Pinpoint the cell where the given text exists, returning its (x, y) midpoint coordinate. 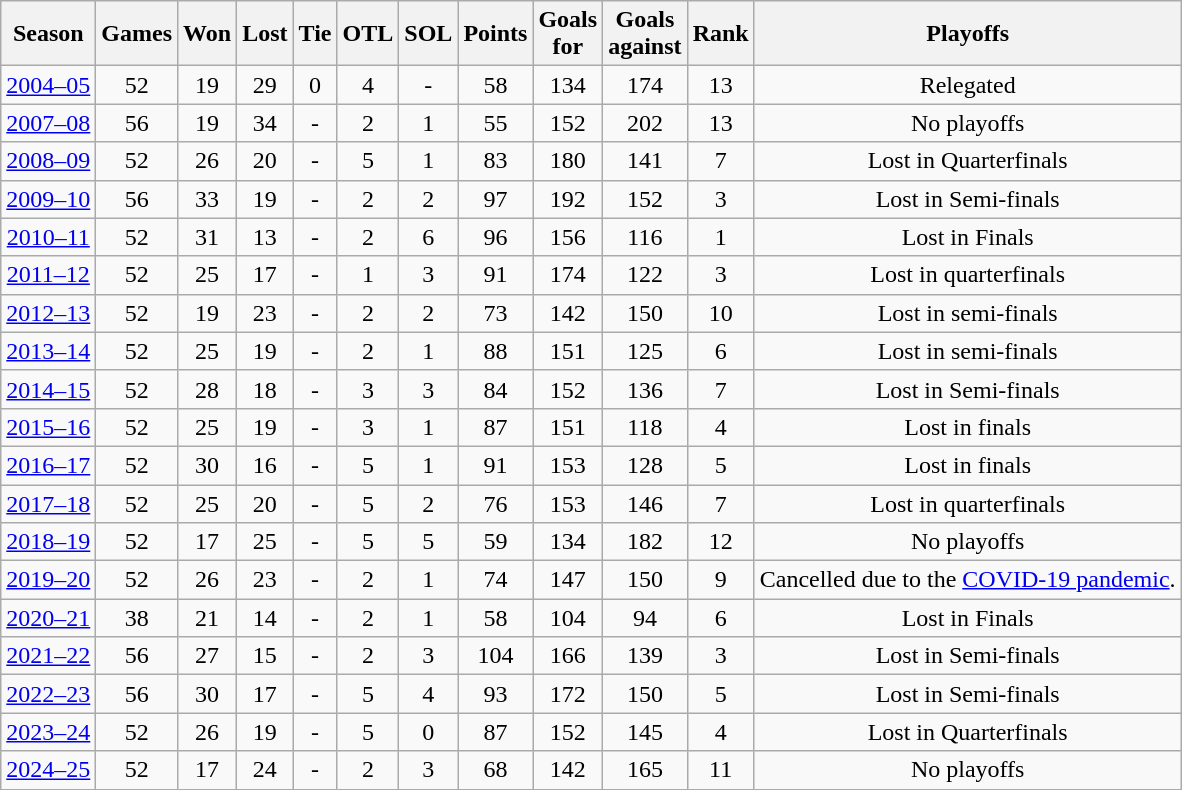
139 (645, 656)
192 (568, 199)
15 (265, 656)
73 (496, 313)
14 (265, 618)
2014–15 (48, 389)
9 (720, 580)
Goalsfor (568, 34)
SOL (428, 34)
165 (645, 770)
Games (137, 34)
2013–14 (48, 351)
68 (496, 770)
2007–08 (48, 123)
145 (645, 732)
27 (208, 656)
18 (265, 389)
33 (208, 199)
128 (645, 465)
2019–20 (48, 580)
Season (48, 34)
122 (645, 275)
76 (496, 503)
2018–19 (48, 542)
141 (645, 161)
172 (568, 694)
24 (265, 770)
Points (496, 34)
116 (645, 237)
74 (496, 580)
2024–25 (48, 770)
88 (496, 351)
96 (496, 237)
118 (645, 427)
34 (265, 123)
2017–18 (48, 503)
94 (645, 618)
Cancelled due to the COVID-19 pandemic. (968, 580)
83 (496, 161)
38 (137, 618)
59 (496, 542)
84 (496, 389)
Lost (265, 34)
2010–11 (48, 237)
136 (645, 389)
2016–17 (48, 465)
2004–05 (48, 85)
12 (720, 542)
97 (496, 199)
125 (645, 351)
29 (265, 85)
2023–24 (48, 732)
Goalsagainst (645, 34)
Tie (315, 34)
Rank (720, 34)
2011–12 (48, 275)
147 (568, 580)
93 (496, 694)
2015–16 (48, 427)
202 (645, 123)
156 (568, 237)
182 (645, 542)
146 (645, 503)
OTL (368, 34)
2008–09 (48, 161)
11 (720, 770)
55 (496, 123)
166 (568, 656)
2020–21 (48, 618)
10 (720, 313)
Playoffs (968, 34)
31 (208, 237)
16 (265, 465)
2021–22 (48, 656)
21 (208, 618)
2022–23 (48, 694)
Won (208, 34)
2009–10 (48, 199)
28 (208, 389)
180 (568, 161)
Relegated (968, 85)
2012–13 (48, 313)
